Search for the cell housing the specified text and yield its [X, Y] center coordinate. 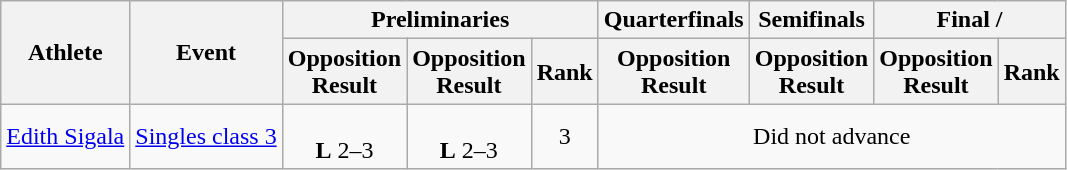
Final / [970, 20]
Quarterfinals [674, 20]
Semifinals [811, 20]
3 [564, 136]
Preliminaries [440, 20]
Event [206, 52]
Athlete [66, 52]
Singles class 3 [206, 136]
Did not advance [832, 136]
Edith Sigala [66, 136]
